Detect which cell encompasses the target text, then output its [X, Y] center coordinate. 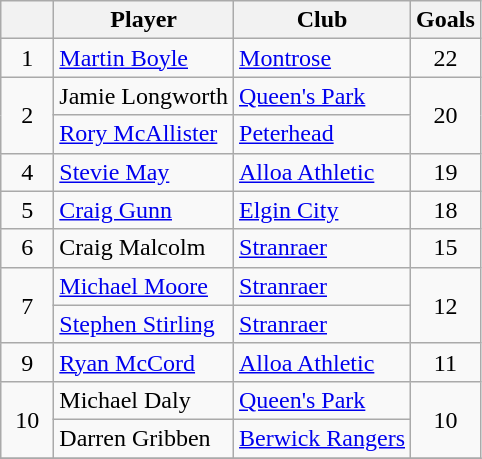
6 [28, 248]
2 [28, 115]
Michael Moore [144, 286]
Peterhead [322, 134]
Player [144, 20]
Ryan McCord [144, 362]
Club [322, 20]
Elgin City [322, 210]
4 [28, 172]
1 [28, 58]
Rory McAllister [144, 134]
7 [28, 305]
20 [446, 115]
Craig Gunn [144, 210]
22 [446, 58]
Stevie May [144, 172]
11 [446, 362]
Stephen Stirling [144, 324]
Berwick Rangers [322, 438]
5 [28, 210]
15 [446, 248]
9 [28, 362]
18 [446, 210]
19 [446, 172]
Montrose [322, 58]
Craig Malcolm [144, 248]
Goals [446, 20]
Michael Daly [144, 400]
Martin Boyle [144, 58]
12 [446, 305]
Jamie Longworth [144, 96]
Darren Gribben [144, 438]
